Extract the (X, Y) coordinate from the center of the cell holding the provided text.  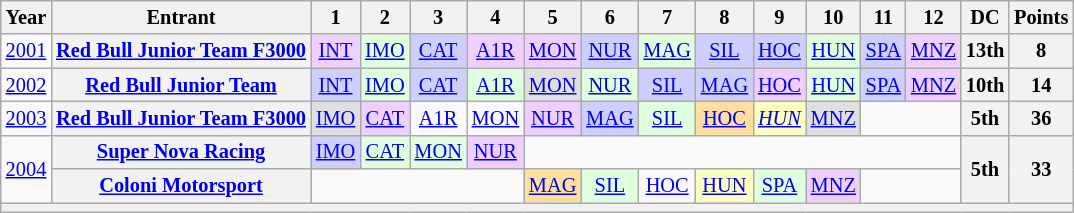
2003 (26, 118)
1 (336, 17)
2001 (26, 51)
11 (884, 17)
9 (780, 17)
33 (1041, 168)
10th (985, 85)
2 (384, 17)
7 (668, 17)
36 (1041, 118)
10 (834, 17)
2002 (26, 85)
5 (552, 17)
14 (1041, 85)
Super Nova Racing (181, 152)
4 (496, 17)
Red Bull Junior Team (181, 85)
DC (985, 17)
Points (1041, 17)
6 (610, 17)
Coloni Motorsport (181, 186)
2004 (26, 168)
13th (985, 51)
3 (438, 17)
Entrant (181, 17)
Year (26, 17)
12 (934, 17)
